Provide the [x, y] coordinate of the cell's center where the given text is located.  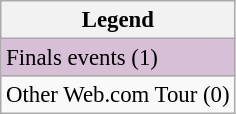
Legend [118, 20]
Other Web.com Tour (0) [118, 95]
Finals events (1) [118, 58]
